Identify which cell holds the provided text, then report its [x, y] central coordinate. 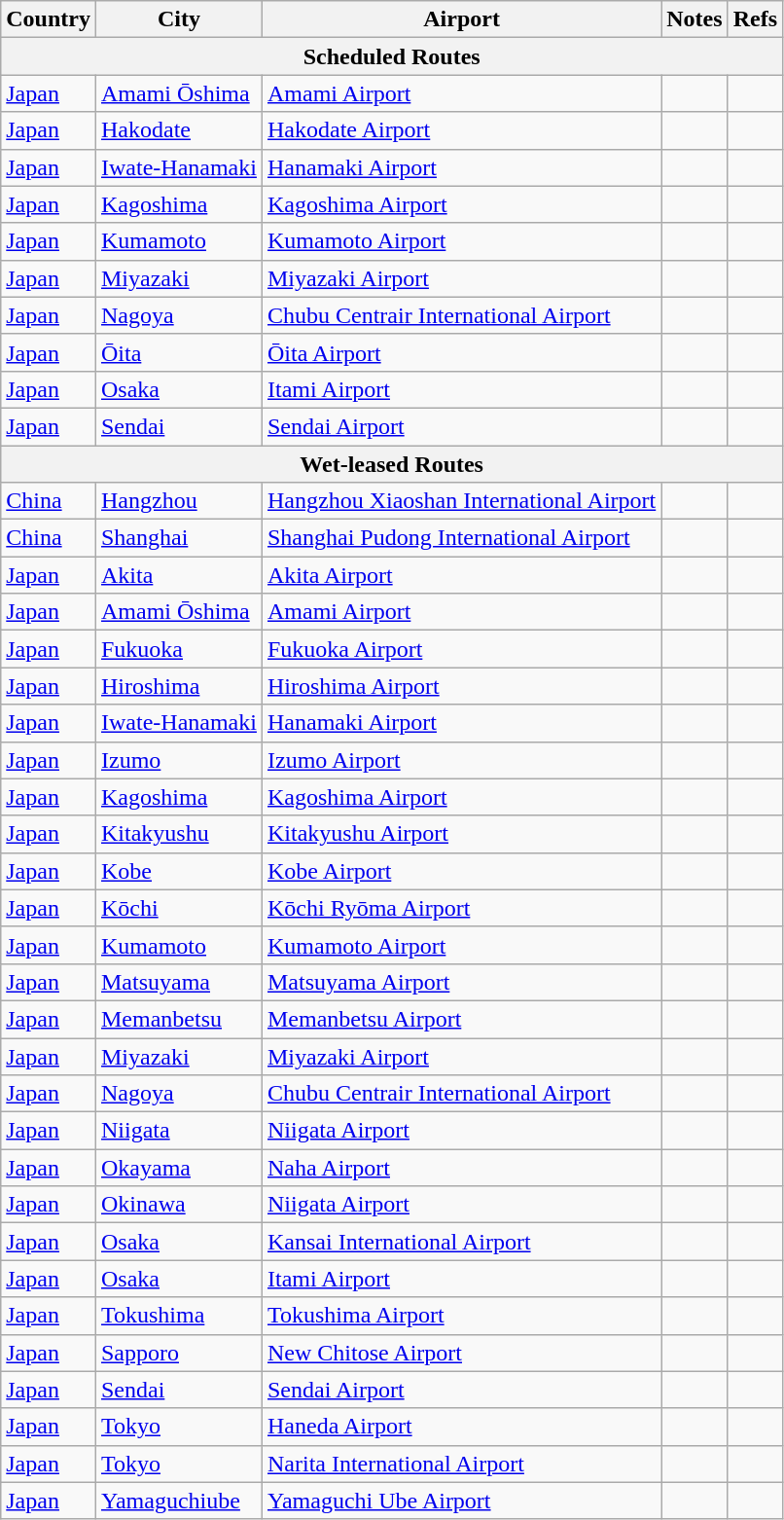
Niigata [179, 1131]
Matsuyama Airport [461, 982]
Akita [179, 575]
Kansai International Airport [461, 1242]
Hangzhou [179, 501]
Wet-leased Routes [392, 464]
Memanbetsu Airport [461, 1019]
Kitakyushu [179, 834]
Fukuoka [179, 649]
Fukuoka Airport [461, 649]
Hiroshima [179, 686]
Kitakyushu Airport [461, 834]
Hakodate Airport [461, 130]
Narita International Airport [461, 1464]
Izumo [179, 760]
Refs [755, 19]
Kōchi [179, 908]
Ōita Airport [461, 352]
Country [49, 19]
Okayama [179, 1168]
Yamaguchiube [179, 1501]
Kōchi Ryōma Airport [461, 908]
Shanghai [179, 538]
Matsuyama [179, 982]
Sapporo [179, 1353]
City [179, 19]
Scheduled Routes [392, 56]
Kobe Airport [461, 871]
Naha Airport [461, 1168]
Memanbetsu [179, 1019]
Kobe [179, 871]
Notes [695, 19]
Shanghai Pudong International Airport [461, 538]
Airport [461, 19]
Tokushima Airport [461, 1316]
Izumo Airport [461, 760]
Hangzhou Xiaoshan International Airport [461, 501]
Okinawa [179, 1205]
Hiroshima Airport [461, 686]
Akita Airport [461, 575]
Hakodate [179, 130]
New Chitose Airport [461, 1353]
Haneda Airport [461, 1427]
Yamaguchi Ube Airport [461, 1501]
Ōita [179, 352]
Tokushima [179, 1316]
